Return the (X, Y) coordinate for the center point of the cell that contains the specified text.  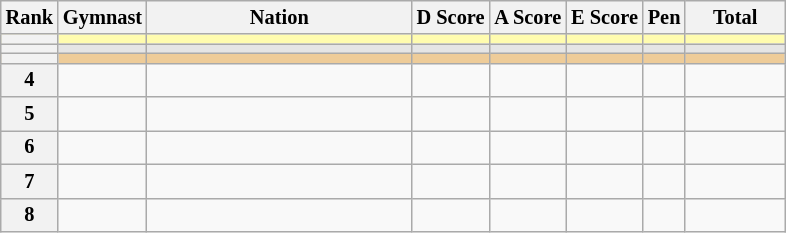
Pen (664, 17)
5 (30, 114)
4 (30, 80)
7 (30, 181)
A Score (528, 17)
Total (735, 17)
Rank (30, 17)
6 (30, 147)
8 (30, 215)
D Score (451, 17)
E Score (604, 17)
Nation (280, 17)
Gymnast (102, 17)
